From the cell containing the given text, extract its center point as (x, y) coordinate. 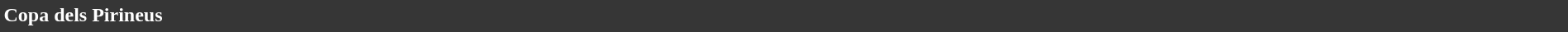
Copa dels Pirineus (784, 15)
